Scan for the cell matching the given text and deliver its (x, y) coordinate at center. 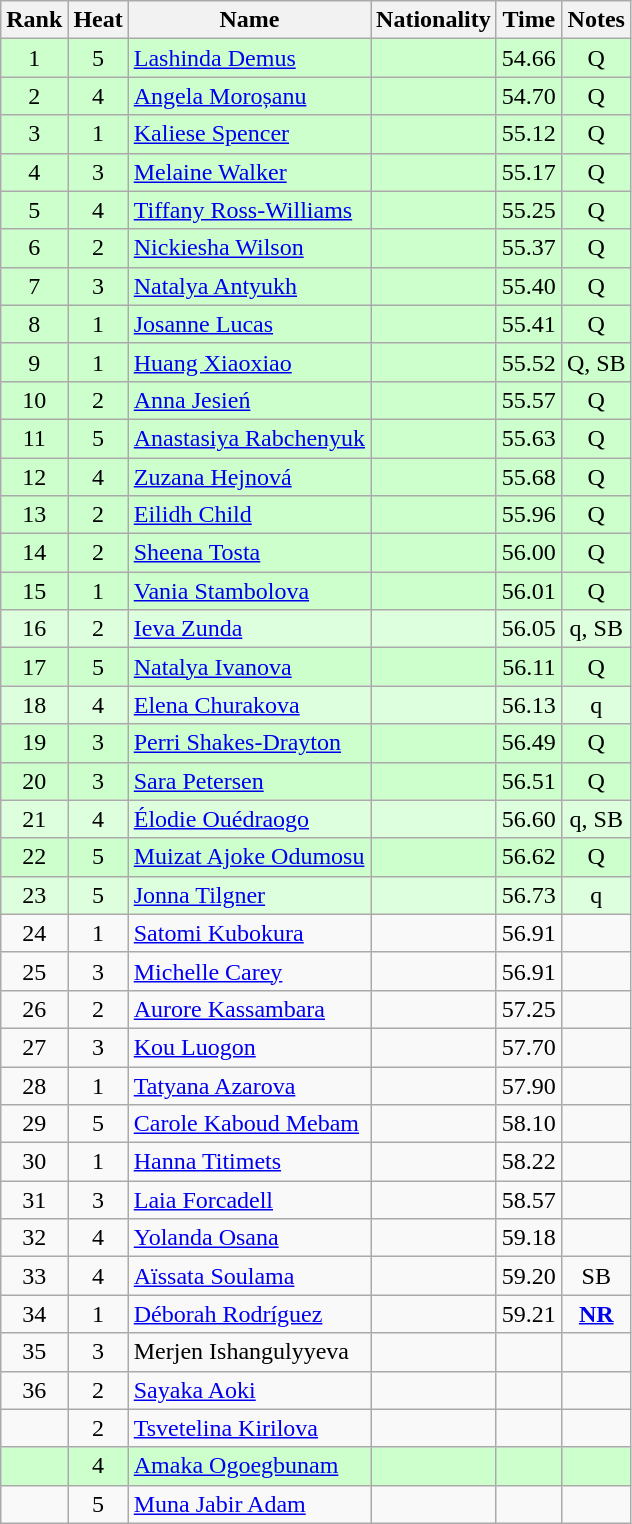
Angela Moroșanu (249, 96)
12 (34, 477)
7 (34, 286)
55.17 (528, 172)
Natalya Ivanova (249, 667)
15 (34, 591)
Déborah Rodríguez (249, 1314)
26 (34, 1009)
13 (34, 515)
Muna Jabir Adam (249, 1504)
Time (528, 20)
Nationality (434, 20)
Heat (98, 20)
18 (34, 705)
56.00 (528, 553)
Ieva Zunda (249, 629)
24 (34, 933)
Yolanda Osana (249, 1238)
Hanna Titimets (249, 1162)
Perri Shakes-Drayton (249, 743)
Eilidh Child (249, 515)
10 (34, 400)
56.60 (528, 819)
55.68 (528, 477)
20 (34, 781)
NR (596, 1314)
Amaka Ogoegbunam (249, 1466)
59.20 (528, 1276)
55.41 (528, 324)
6 (34, 248)
54.66 (528, 58)
Carole Kaboud Mebam (249, 1124)
35 (34, 1352)
Satomi Kubokura (249, 933)
55.52 (528, 362)
57.90 (528, 1085)
Tatyana Azarova (249, 1085)
Tiffany Ross-Williams (249, 210)
56.73 (528, 895)
27 (34, 1047)
56.13 (528, 705)
Anastasiya Rabchenyuk (249, 438)
29 (34, 1124)
Natalya Antyukh (249, 286)
Vania Stambolova (249, 591)
Kaliese Spencer (249, 134)
Nickiesha Wilson (249, 248)
58.22 (528, 1162)
55.12 (528, 134)
Kou Luogon (249, 1047)
9 (34, 362)
23 (34, 895)
32 (34, 1238)
22 (34, 857)
30 (34, 1162)
25 (34, 971)
58.10 (528, 1124)
58.57 (528, 1200)
55.57 (528, 400)
SB (596, 1276)
Q, SB (596, 362)
11 (34, 438)
Sheena Tosta (249, 553)
Tsvetelina Kirilova (249, 1428)
56.05 (528, 629)
59.21 (528, 1314)
16 (34, 629)
8 (34, 324)
Lashinda Demus (249, 58)
14 (34, 553)
Rank (34, 20)
55.63 (528, 438)
31 (34, 1200)
55.96 (528, 515)
Merjen Ishangulyyeva (249, 1352)
34 (34, 1314)
56.01 (528, 591)
56.51 (528, 781)
57.25 (528, 1009)
Laia Forcadell (249, 1200)
36 (34, 1390)
57.70 (528, 1047)
Sayaka Aoki (249, 1390)
Josanne Lucas (249, 324)
Jonna Tilgner (249, 895)
Sara Petersen (249, 781)
Elena Churakova (249, 705)
17 (34, 667)
Michelle Carey (249, 971)
Notes (596, 20)
28 (34, 1085)
55.37 (528, 248)
Name (249, 20)
56.49 (528, 743)
Anna Jesień (249, 400)
21 (34, 819)
19 (34, 743)
Muizat Ajoke Odumosu (249, 857)
Aurore Kassambara (249, 1009)
33 (34, 1276)
Élodie Ouédraogo (249, 819)
55.25 (528, 210)
Zuzana Hejnová (249, 477)
56.62 (528, 857)
Huang Xiaoxiao (249, 362)
54.70 (528, 96)
56.11 (528, 667)
55.40 (528, 286)
Aïssata Soulama (249, 1276)
Melaine Walker (249, 172)
59.18 (528, 1238)
